Return [x, y] of the center of cell containing provided text 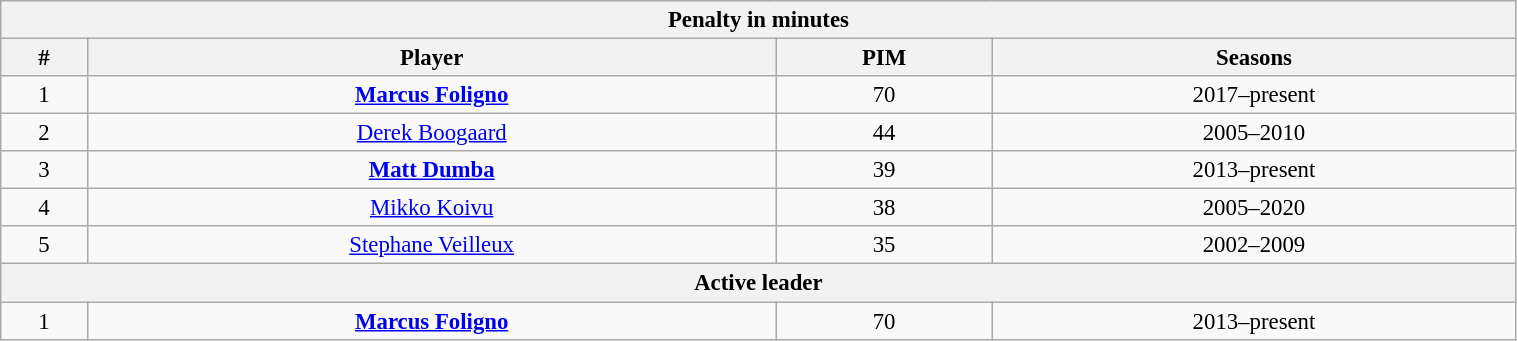
# [44, 58]
39 [884, 170]
Player [432, 58]
Penalty in minutes [758, 20]
35 [884, 245]
Matt Dumba [432, 170]
Stephane Veilleux [432, 245]
2002–2009 [1254, 245]
Derek Boogaard [432, 133]
44 [884, 133]
PIM [884, 58]
Mikko Koivu [432, 208]
2 [44, 133]
3 [44, 170]
2005–2020 [1254, 208]
Seasons [1254, 58]
2005–2010 [1254, 133]
2017–present [1254, 95]
5 [44, 245]
4 [44, 208]
38 [884, 208]
Active leader [758, 283]
